Output the [x, y] coordinate of the center of the cell containing the given text.  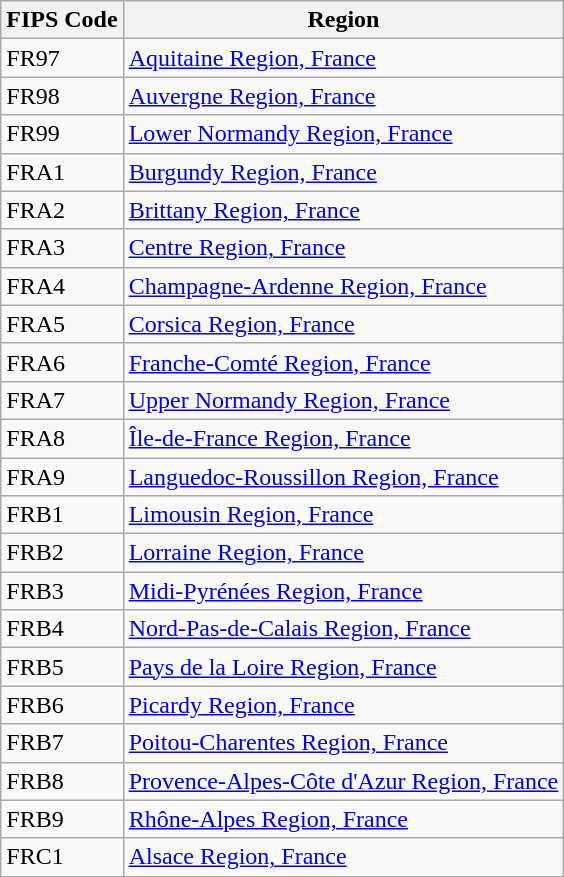
Burgundy Region, France [344, 172]
FIPS Code [62, 20]
Limousin Region, France [344, 515]
FRA9 [62, 477]
Nord-Pas-de-Calais Region, France [344, 629]
Aquitaine Region, France [344, 58]
FRB4 [62, 629]
Provence-Alpes-Côte d'Azur Region, France [344, 781]
Lower Normandy Region, France [344, 134]
FR97 [62, 58]
FRB8 [62, 781]
Auvergne Region, France [344, 96]
FRA3 [62, 248]
FRB6 [62, 705]
Lorraine Region, France [344, 553]
FRA4 [62, 286]
FRA6 [62, 362]
Midi-Pyrénées Region, France [344, 591]
FRA5 [62, 324]
FRB9 [62, 819]
Upper Normandy Region, France [344, 400]
FRB3 [62, 591]
FRB7 [62, 743]
FRB2 [62, 553]
FRA8 [62, 438]
FRB5 [62, 667]
FRA1 [62, 172]
FRA2 [62, 210]
FRA7 [62, 400]
Brittany Region, France [344, 210]
FRC1 [62, 857]
Île-de-France Region, France [344, 438]
Poitou-Charentes Region, France [344, 743]
Champagne-Ardenne Region, France [344, 286]
FR99 [62, 134]
Corsica Region, France [344, 324]
Franche-Comté Region, France [344, 362]
Centre Region, France [344, 248]
FRB1 [62, 515]
FR98 [62, 96]
Pays de la Loire Region, France [344, 667]
Region [344, 20]
Languedoc-Roussillon Region, France [344, 477]
Alsace Region, France [344, 857]
Picardy Region, France [344, 705]
Rhône-Alpes Region, France [344, 819]
